Determine the (x, y) coordinate at the center of the cell enclosing the given text.  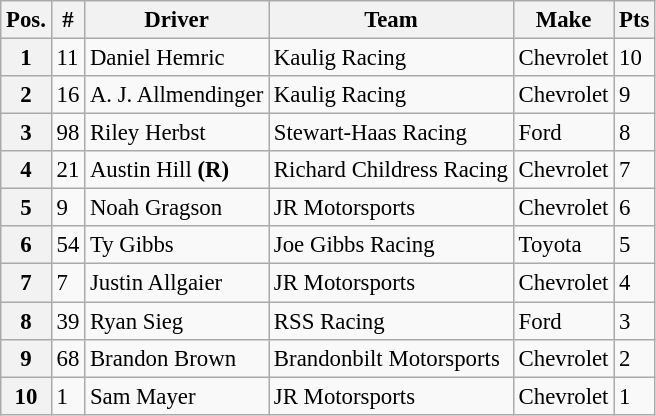
Pts (634, 20)
98 (68, 133)
Richard Childress Racing (392, 170)
Ryan Sieg (177, 321)
Make (563, 20)
Sam Mayer (177, 396)
Driver (177, 20)
11 (68, 58)
Brandon Brown (177, 358)
Daniel Hemric (177, 58)
RSS Racing (392, 321)
Justin Allgaier (177, 283)
16 (68, 95)
54 (68, 245)
# (68, 20)
Stewart-Haas Racing (392, 133)
Ty Gibbs (177, 245)
Noah Gragson (177, 208)
Joe Gibbs Racing (392, 245)
Team (392, 20)
Pos. (26, 20)
Toyota (563, 245)
Riley Herbst (177, 133)
Austin Hill (R) (177, 170)
39 (68, 321)
21 (68, 170)
Brandonbilt Motorsports (392, 358)
A. J. Allmendinger (177, 95)
68 (68, 358)
